From the cell containing the given text, extract its center point as [X, Y] coordinate. 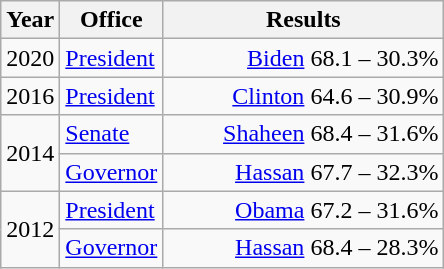
2016 [30, 96]
2012 [30, 229]
Hassan 67.7 – 32.3% [304, 172]
Senate [112, 134]
Results [304, 20]
Biden 68.1 – 30.3% [304, 58]
Office [112, 20]
Year [30, 20]
Shaheen 68.4 – 31.6% [304, 134]
Obama 67.2 – 31.6% [304, 210]
2020 [30, 58]
Hassan 68.4 – 28.3% [304, 248]
Clinton 64.6 – 30.9% [304, 96]
2014 [30, 153]
